Capture the cell that displays the provided text and extract its [X, Y] central coordinate. 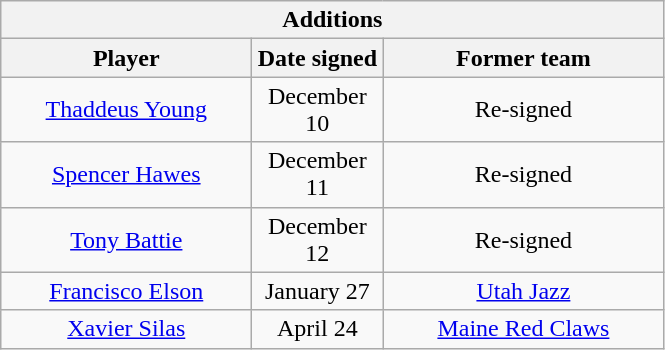
Xavier Silas [126, 329]
December 12 [318, 240]
Player [126, 58]
April 24 [318, 329]
December 10 [318, 110]
Tony Battie [126, 240]
Maine Red Claws [524, 329]
December 11 [318, 174]
Former team [524, 58]
Thaddeus Young [126, 110]
Francisco Elson [126, 291]
Additions [332, 20]
Spencer Hawes [126, 174]
Date signed [318, 58]
Utah Jazz [524, 291]
January 27 [318, 291]
